Scan for the cell matching the given text and deliver its (X, Y) coordinate at center. 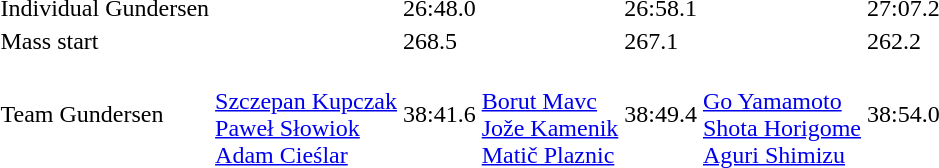
268.5 (440, 41)
267.1 (661, 41)
